Provide the (X, Y) coordinate of the cell's center where the given text is located.  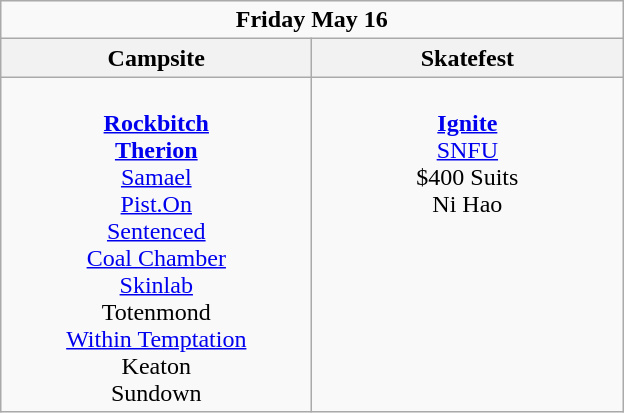
Campsite (156, 58)
Friday May 16 (312, 20)
Rockbitch Therion Samael Pist.On Sentenced Coal Chamber Skinlab Totenmond Within Temptation Keaton Sundown (156, 244)
Ignite SNFU $400 Suits Ni Hao (468, 244)
Skatefest (468, 58)
